Return (x, y) of the center of cell containing provided text 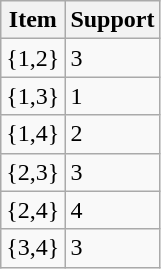
4 (112, 210)
{1,4} (33, 134)
Item (33, 20)
{2,4} (33, 210)
{2,3} (33, 172)
1 (112, 96)
{3,4} (33, 248)
{1,3} (33, 96)
{1,2} (33, 58)
2 (112, 134)
Support (112, 20)
